Determine the [x, y] coordinate at the center of the cell enclosing the given text.  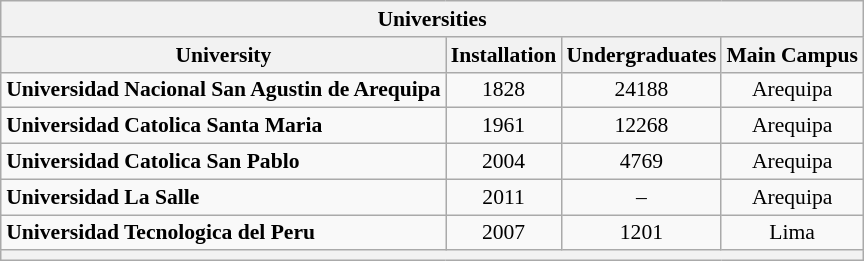
Universidad Nacional San Agustin de Arequipa [224, 90]
Universities [432, 19]
Installation [504, 55]
1201 [641, 233]
Universidad Tecnologica del Peru [224, 233]
12268 [641, 126]
– [641, 197]
Main Campus [792, 55]
4769 [641, 162]
University [224, 55]
2011 [504, 197]
Universidad Catolica San Pablo [224, 162]
1828 [504, 90]
24188 [641, 90]
2004 [504, 162]
2007 [504, 233]
Undergraduates [641, 55]
Lima [792, 233]
Universidad La Salle [224, 197]
1961 [504, 126]
Universidad Catolica Santa Maria [224, 126]
